Extract the (X, Y) coordinate from the center of the cell holding the provided text.  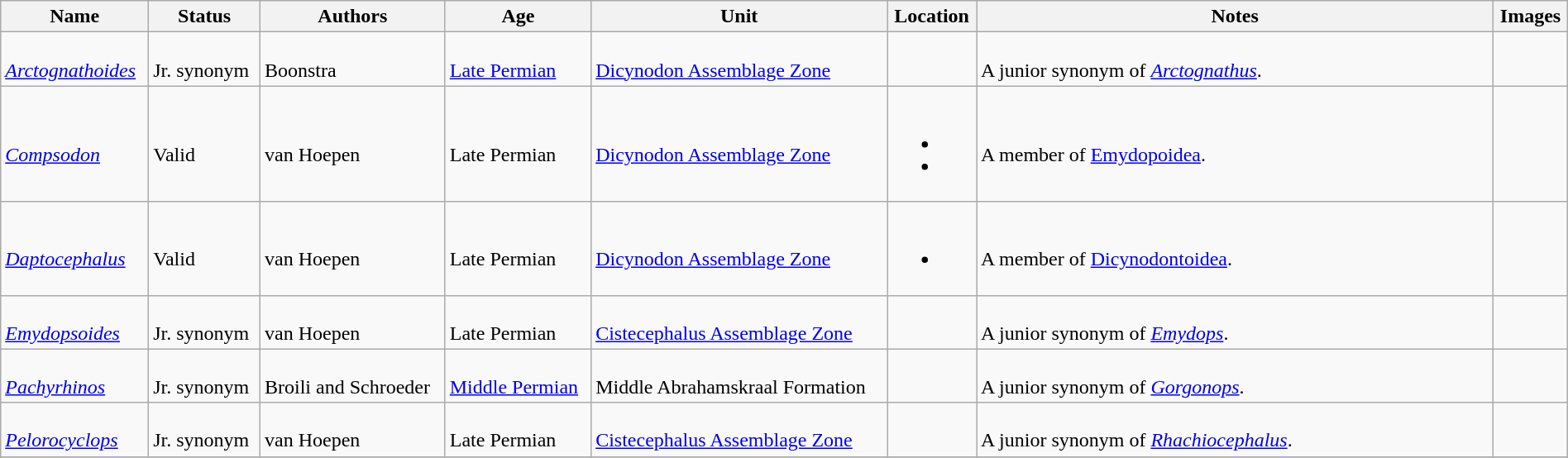
A junior synonym of Emydops. (1236, 322)
Middle Abrahamskraal Formation (739, 375)
A junior synonym of Gorgonops. (1236, 375)
Status (205, 17)
Boonstra (352, 60)
Daptocephalus (74, 248)
Broili and Schroeder (352, 375)
Authors (352, 17)
Notes (1236, 17)
A member of Dicynodontoidea. (1236, 248)
Unit (739, 17)
Age (518, 17)
Pachyrhinos (74, 375)
Location (932, 17)
Arctognathoides (74, 60)
A member of Emydopoidea. (1236, 144)
Middle Permian (518, 375)
Pelorocyclops (74, 430)
A junior synonym of Rhachiocephalus. (1236, 430)
Images (1531, 17)
Name (74, 17)
Compsodon (74, 144)
Emydopsoides (74, 322)
A junior synonym of Arctognathus. (1236, 60)
